Return [x, y] of the center of cell containing provided text 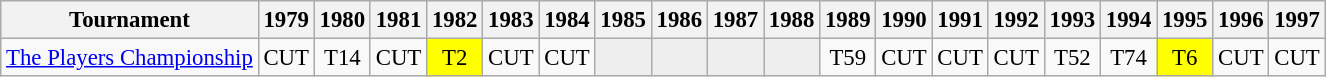
1979 [286, 20]
T59 [848, 58]
Tournament [130, 20]
T74 [1128, 58]
1989 [848, 20]
1991 [960, 20]
1990 [904, 20]
1986 [679, 20]
1997 [1297, 20]
1994 [1128, 20]
1993 [1072, 20]
T2 [455, 58]
1983 [511, 20]
1995 [1185, 20]
1988 [792, 20]
1996 [1241, 20]
T14 [342, 58]
1985 [623, 20]
1992 [1016, 20]
T52 [1072, 58]
1982 [455, 20]
The Players Championship [130, 58]
1981 [398, 20]
1987 [735, 20]
T6 [1185, 58]
1980 [342, 20]
1984 [567, 20]
